Detect which cell encompasses the target text, then output its [X, Y] center coordinate. 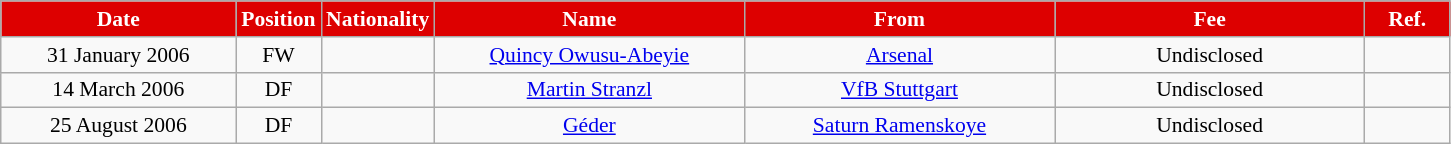
25 August 2006 [118, 126]
Nationality [378, 19]
Géder [589, 126]
Ref. [1408, 19]
From [899, 19]
Quincy Owusu-Abeyie [589, 55]
Arsenal [899, 55]
Name [589, 19]
Position [278, 19]
Date [118, 19]
14 March 2006 [118, 90]
Fee [1210, 19]
Saturn Ramenskoye [899, 126]
Martin Stranzl [589, 90]
FW [278, 55]
VfB Stuttgart [899, 90]
31 January 2006 [118, 55]
